Search for the cell housing the specified text and yield its (x, y) center coordinate. 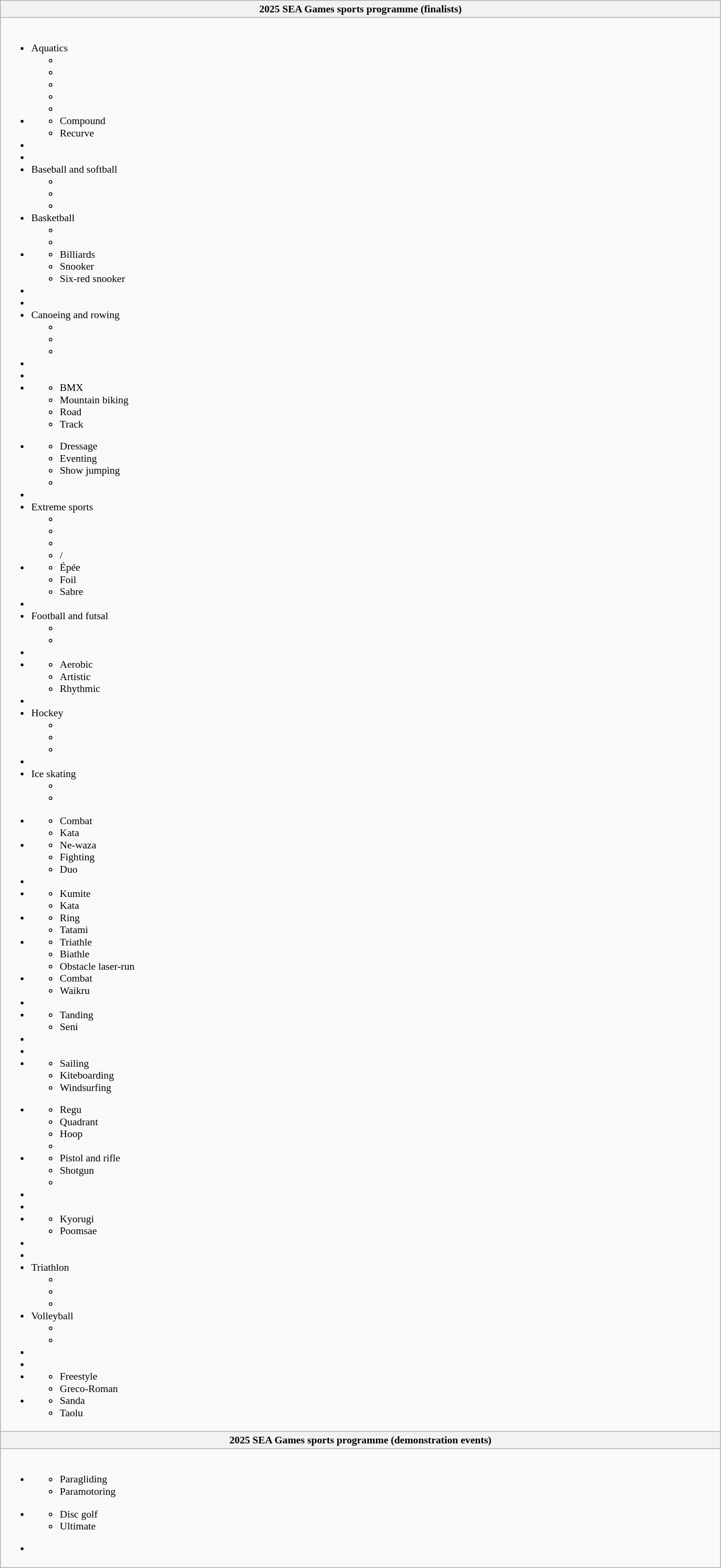
2025 SEA Games sports programme (demonstration events) (360, 1441)
ParaglidingParamotoringDisc golfUltimate (360, 1508)
2025 SEA Games sports programme (finalists) (360, 9)
